Detect which cell encompasses the target text, then output its (x, y) center coordinate. 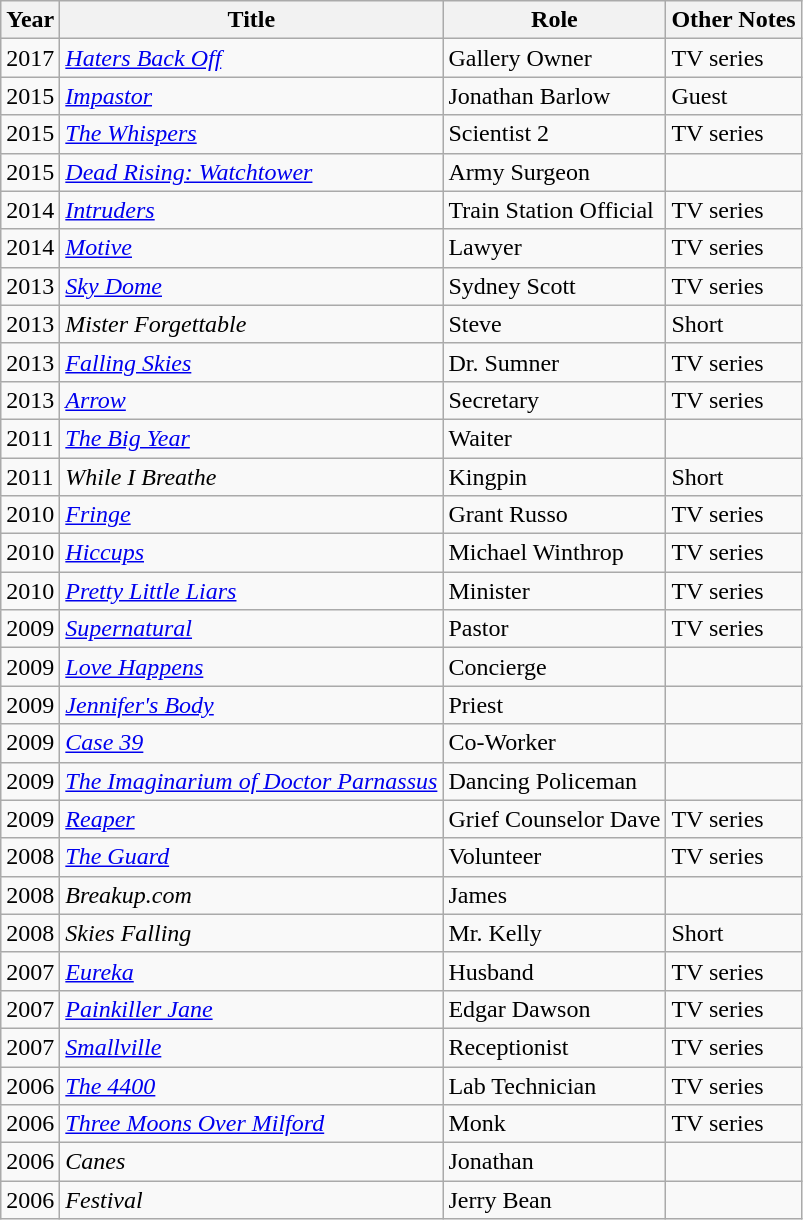
Volunteer (554, 857)
Receptionist (554, 1047)
James (554, 895)
Role (554, 20)
Scientist 2 (554, 134)
Arrow (252, 400)
Smallville (252, 1047)
Jerry Bean (554, 1200)
Dancing Policeman (554, 781)
Gallery Owner (554, 58)
Dr. Sumner (554, 362)
The Imaginarium of Doctor Parnassus (252, 781)
Love Happens (252, 667)
Edgar Dawson (554, 1009)
Case 39 (252, 743)
Reaper (252, 819)
Lab Technician (554, 1085)
The Whispers (252, 134)
Falling Skies (252, 362)
Other Notes (734, 20)
Intruders (252, 210)
2017 (30, 58)
Dead Rising: Watchtower (252, 172)
Canes (252, 1162)
Jonathan Barlow (554, 96)
Breakup.com (252, 895)
Haters Back Off (252, 58)
Jennifer's Body (252, 705)
While I Breathe (252, 477)
Guest (734, 96)
Sky Dome (252, 286)
Sydney Scott (554, 286)
Mister Forgettable (252, 324)
The Big Year (252, 438)
The Guard (252, 857)
Title (252, 20)
The 4400 (252, 1085)
Impastor (252, 96)
Lawyer (554, 248)
Jonathan (554, 1162)
Hiccups (252, 553)
Pretty Little Liars (252, 591)
Grief Counselor Dave (554, 819)
Pastor (554, 629)
Grant Russo (554, 515)
Minister (554, 591)
Waiter (554, 438)
Husband (554, 971)
Priest (554, 705)
Eureka (252, 971)
Mr. Kelly (554, 933)
Steve (554, 324)
Train Station Official (554, 210)
Painkiller Jane (252, 1009)
Concierge (554, 667)
Monk (554, 1124)
Festival (252, 1200)
Kingpin (554, 477)
Fringe (252, 515)
Three Moons Over Milford (252, 1124)
Army Surgeon (554, 172)
Supernatural (252, 629)
Motive (252, 248)
Michael Winthrop (554, 553)
Co-Worker (554, 743)
Skies Falling (252, 933)
Year (30, 20)
Secretary (554, 400)
